Identify which cell holds the provided text, then report its (X, Y) central coordinate. 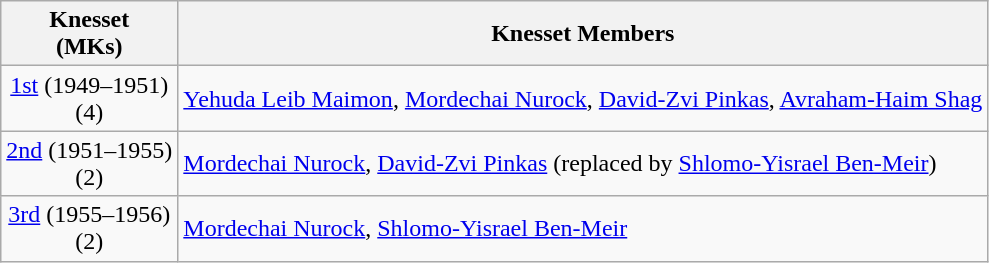
Mordechai Nurock, Shlomo-Yisrael Ben-Meir (583, 228)
2nd (1951–1955)(2) (90, 164)
Mordechai Nurock, David-Zvi Pinkas (replaced by Shlomo-Yisrael Ben-Meir) (583, 164)
3rd (1955–1956)(2) (90, 228)
Knesset Members (583, 34)
1st (1949–1951)(4) (90, 98)
Knesset(MKs) (90, 34)
Yehuda Leib Maimon, Mordechai Nurock, David-Zvi Pinkas, Avraham-Haim Shag (583, 98)
